From the cell containing the given text, extract its center point as (X, Y) coordinate. 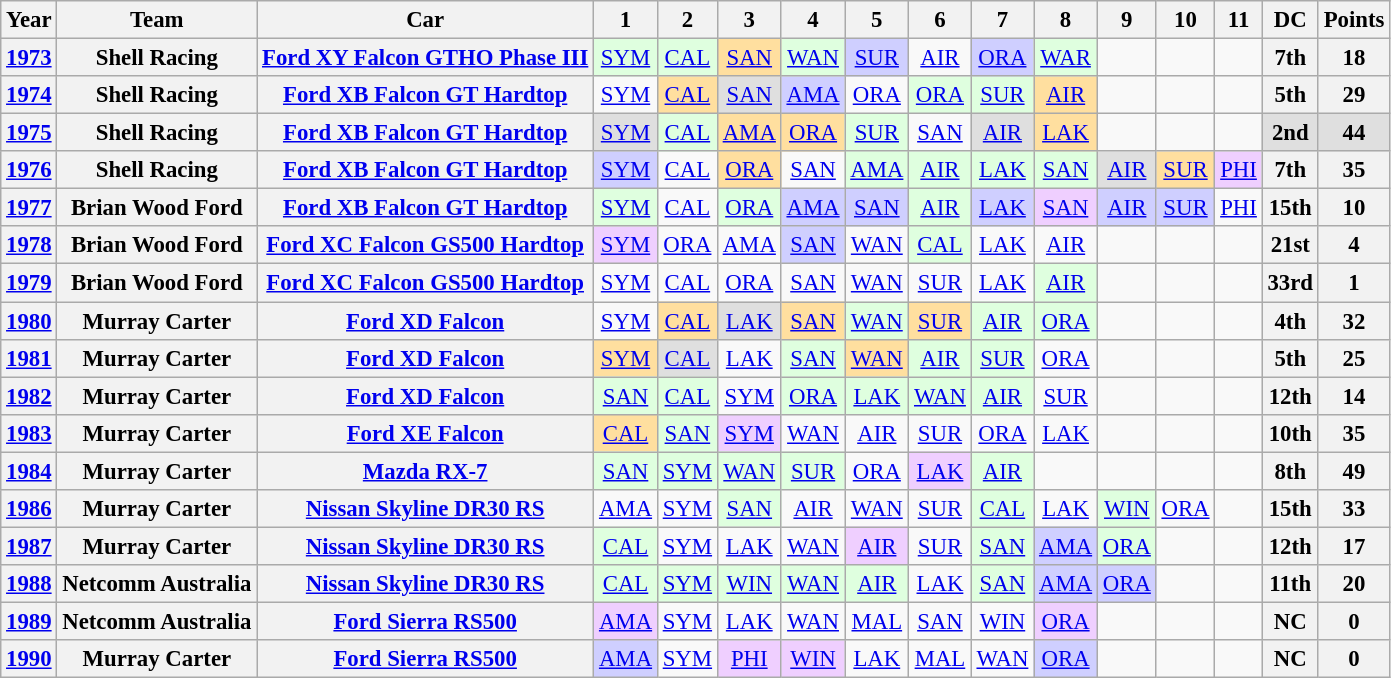
33rd (1290, 283)
Points (1354, 20)
25 (1354, 358)
1973 (29, 58)
7 (1002, 20)
1988 (29, 584)
14 (1354, 396)
1979 (29, 283)
5 (877, 20)
1987 (29, 546)
1986 (29, 509)
1990 (29, 659)
32 (1354, 321)
Mazda RX-7 (426, 471)
1974 (29, 95)
8 (1066, 20)
3 (749, 20)
10th (1290, 433)
18 (1354, 58)
WAR (1066, 58)
21st (1290, 245)
1982 (29, 396)
2nd (1290, 133)
Car (426, 20)
1981 (29, 358)
8th (1290, 471)
1975 (29, 133)
6 (940, 20)
Ford XE Falcon (426, 433)
2 (687, 20)
1984 (29, 471)
9 (1126, 20)
1980 (29, 321)
1977 (29, 208)
11 (1238, 20)
DC (1290, 20)
20 (1354, 584)
Team (157, 20)
Year (29, 20)
1978 (29, 245)
4th (1290, 321)
49 (1354, 471)
1989 (29, 621)
33 (1354, 509)
1976 (29, 170)
17 (1354, 546)
11th (1290, 584)
Ford XY Falcon GTHO Phase III (426, 58)
1983 (29, 433)
29 (1354, 95)
44 (1354, 133)
